For the text-containing cell, return its midpoint in [x, y] coordinate format. 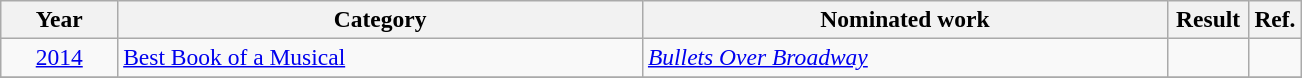
2014 [60, 57]
Result [1208, 19]
Category [380, 19]
Best Book of a Musical [380, 57]
Year [60, 19]
Ref. [1275, 19]
Bullets Over Broadway [906, 57]
Nominated work [906, 19]
